Locate the cell with the specified text and output its [x, y] center coordinate. 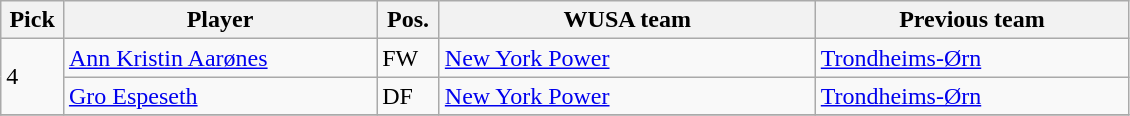
Player [220, 20]
DF [408, 96]
Gro Espeseth [220, 96]
FW [408, 58]
WUSA team [627, 20]
Pick [32, 20]
Previous team [972, 20]
Ann Kristin Aarønes [220, 58]
4 [32, 77]
Pos. [408, 20]
